Provide the [x, y] coordinate of the cell's center where the given text is located.  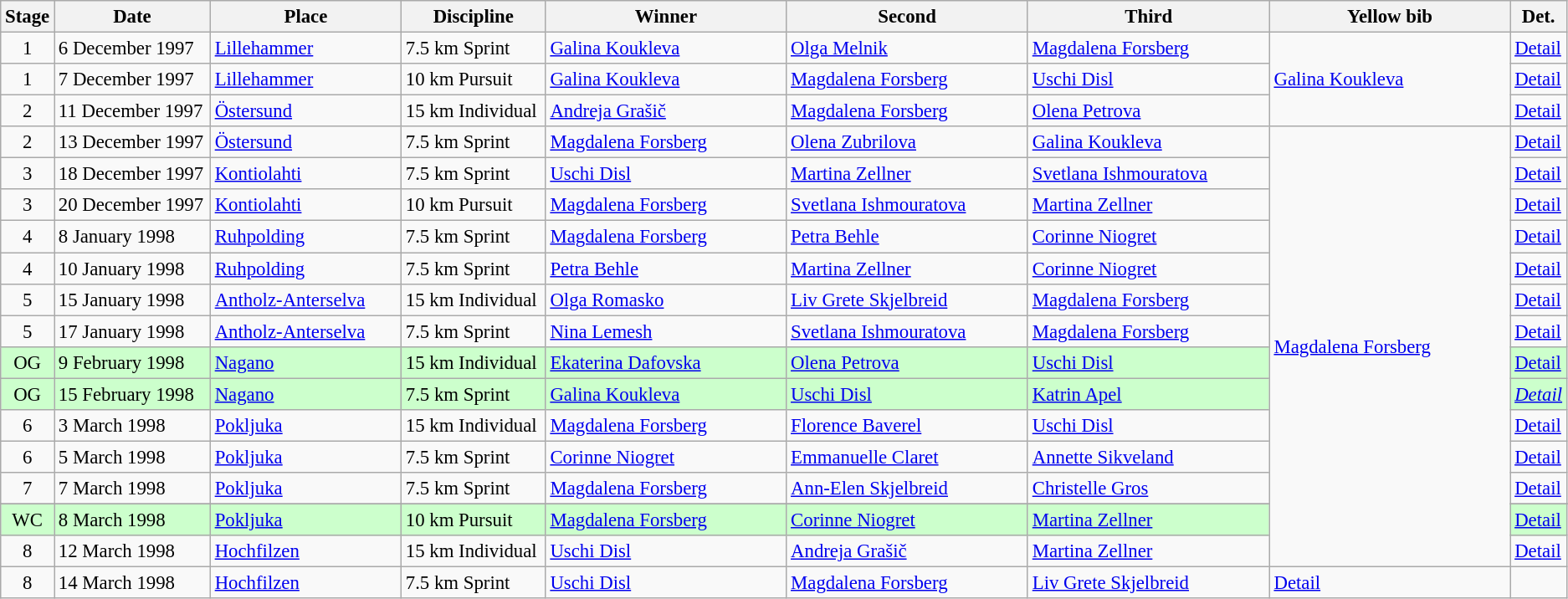
Date [132, 17]
10 January 1998 [132, 269]
Annette Sikveland [1148, 457]
Ekaterina Dafovska [666, 362]
5 March 1998 [132, 457]
Olena Zubrilova [907, 142]
6 December 1997 [132, 49]
Yellow bib [1390, 17]
13 December 1997 [132, 142]
7 [28, 489]
Christelle Gros [1148, 489]
Stage [28, 17]
18 December 1997 [132, 174]
3 March 1998 [132, 426]
Second [907, 17]
Ann-Elen Skjelbreid [907, 489]
Florence Baverel [907, 426]
Emmanuelle Claret [907, 457]
9 February 1998 [132, 362]
8 January 1998 [132, 237]
Discipline [474, 17]
Olga Romasko [666, 299]
Winner [666, 17]
Katrin Apel [1148, 394]
12 March 1998 [132, 551]
Olga Melnik [907, 49]
15 January 1998 [132, 299]
Nina Lemesh [666, 331]
WC [28, 520]
7 December 1997 [132, 79]
17 January 1998 [132, 331]
20 December 1997 [132, 205]
15 February 1998 [132, 394]
Place [305, 17]
11 December 1997 [132, 111]
Third [1148, 17]
Det. [1539, 17]
7 March 1998 [132, 489]
14 March 1998 [132, 583]
8 March 1998 [132, 520]
